Detect which cell encompasses the target text, then output its (X, Y) center coordinate. 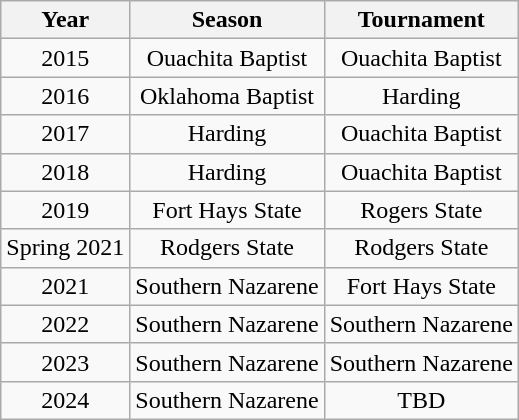
Rogers State (421, 210)
2015 (66, 58)
2021 (66, 286)
2019 (66, 210)
2022 (66, 324)
Tournament (421, 20)
Season (227, 20)
2018 (66, 172)
Oklahoma Baptist (227, 96)
2024 (66, 400)
TBD (421, 400)
2016 (66, 96)
2023 (66, 362)
Year (66, 20)
2017 (66, 134)
Spring 2021 (66, 248)
